Provide the [X, Y] coordinate of the cell's center where the given text is located.  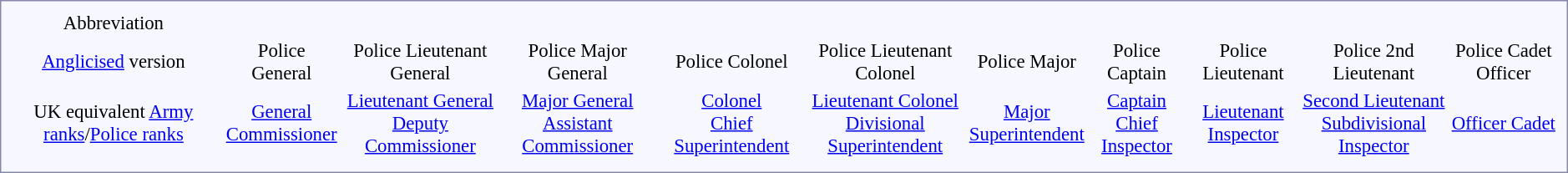
Police Major General [578, 62]
Abbreviation [114, 23]
Police Major [1027, 62]
General Commissioner [282, 123]
Police Lieutenant General [421, 62]
Police Lieutenant Colonel [885, 62]
Major Superintendent [1027, 123]
Officer Cadet [1504, 123]
Police Colonel [731, 62]
Captain Chief Inspector [1136, 123]
Lieutenant Inspector [1243, 123]
Lieutenant Colonel Divisional Superintendent [885, 123]
Police General [282, 62]
Second Lieutenant Subdivisional Inspector [1373, 123]
Police 2nd Lieutenant [1373, 62]
Police Lieutenant [1243, 62]
Police Cadet Officer [1504, 62]
Lieutenant General Deputy Commissioner [421, 123]
UK equivalent Army ranks/Police ranks [114, 123]
Anglicised version [114, 62]
Police Captain [1136, 62]
ColonelChief Superintendent [731, 123]
Major General Assistant Commissioner [578, 123]
